Pinpoint the cell where the given text exists, returning its [x, y] midpoint coordinate. 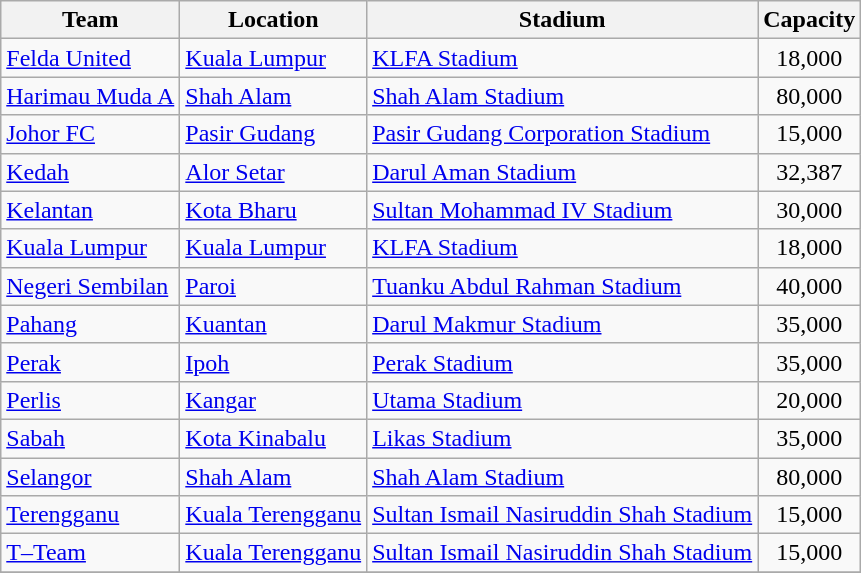
Ipoh [274, 362]
Selangor [90, 477]
Alor Setar [274, 172]
Location [274, 20]
Sultan Mohammad IV Stadium [562, 210]
Likas Stadium [562, 438]
30,000 [810, 210]
Stadium [562, 20]
Perlis [90, 400]
Johor FC [90, 134]
Team [90, 20]
Kota Bharu [274, 210]
Pasir Gudang [274, 134]
Kedah [90, 172]
Perak Stadium [562, 362]
Kangar [274, 400]
Terengganu [90, 515]
Kota Kinabalu [274, 438]
20,000 [810, 400]
Felda United [90, 58]
Darul Makmur Stadium [562, 324]
Paroi [274, 286]
Kuantan [274, 324]
Harimau Muda A [90, 96]
Capacity [810, 20]
40,000 [810, 286]
Kelantan [90, 210]
T–Team [90, 553]
Pasir Gudang Corporation Stadium [562, 134]
32,387 [810, 172]
Utama Stadium [562, 400]
Sabah [90, 438]
Tuanku Abdul Rahman Stadium [562, 286]
Pahang [90, 324]
Perak [90, 362]
Darul Aman Stadium [562, 172]
Negeri Sembilan [90, 286]
